Return (X, Y) of the center of cell containing provided text 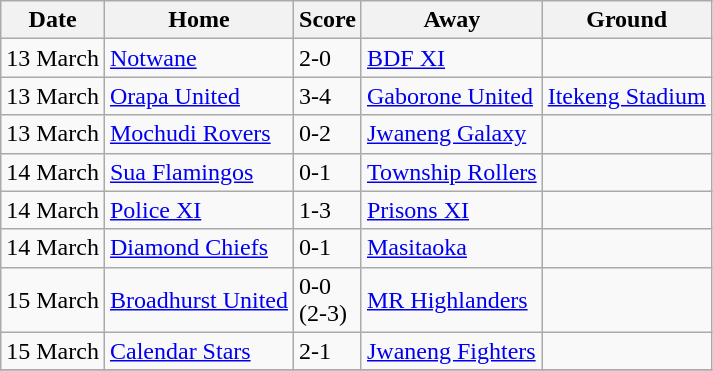
Orapa United (198, 96)
Gaborone United (452, 96)
Itekeng Stadium (626, 96)
Home (198, 20)
BDF XI (452, 58)
Date (53, 20)
Score (328, 20)
Jwaneng Fighters (452, 351)
Prisons XI (452, 210)
3-4 (328, 96)
0-2 (328, 134)
Township Rollers (452, 172)
0-0(2-3) (328, 300)
1-3 (328, 210)
Calendar Stars (198, 351)
Away (452, 20)
Diamond Chiefs (198, 248)
Mochudi Rovers (198, 134)
2-0 (328, 58)
Masitaoka (452, 248)
2-1 (328, 351)
Broadhurst United (198, 300)
Notwane (198, 58)
Jwaneng Galaxy (452, 134)
MR Highlanders (452, 300)
Ground (626, 20)
Sua Flamingos (198, 172)
Police XI (198, 210)
